Identify which cell holds the provided text, then report its (X, Y) central coordinate. 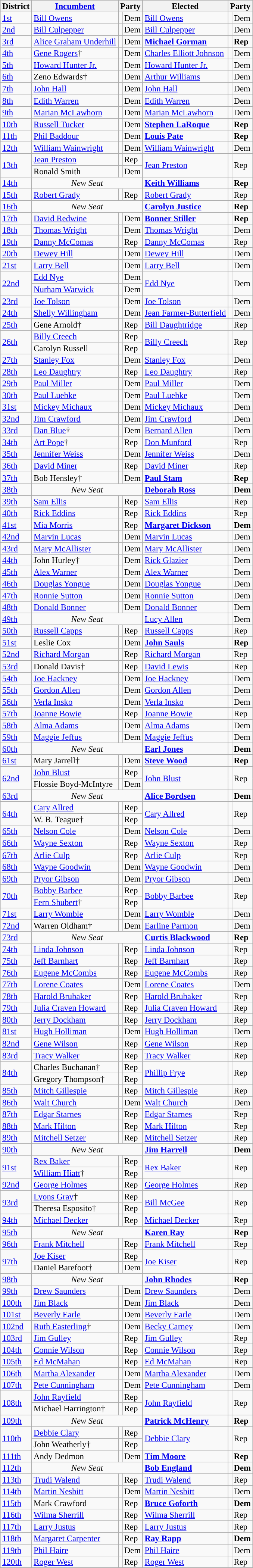
91st (16, 1167)
87th (16, 1114)
37th (16, 478)
8th (16, 101)
94th (16, 1220)
Carolyn Justice (185, 207)
109th (16, 1421)
111th (16, 1456)
Fern Shubert† (75, 902)
64th (16, 813)
Tim Moore (185, 1456)
76th (16, 973)
39th (16, 501)
47th (16, 596)
43rd (16, 548)
Don Munford (185, 442)
John Hurley† (75, 560)
Charles Buchanan† (75, 1067)
7th (16, 89)
William Hiatt† (75, 1173)
108th (16, 1403)
Louis Pate (185, 136)
79th (16, 1008)
66th (16, 843)
Ray Rapp (185, 1539)
Bruce Goforth (185, 1503)
45th (16, 572)
96th (16, 1244)
106th (16, 1374)
55th (16, 690)
Ronald Smith (75, 171)
48th (16, 607)
77th (16, 985)
69th (16, 879)
Mia Morris (75, 525)
104th (16, 1350)
14th (16, 183)
12th (16, 148)
Alice Bordsen (185, 796)
36th (16, 466)
68th (16, 867)
25th (16, 325)
113th (16, 1480)
101st (16, 1315)
David Lewis (185, 666)
38th (16, 489)
Lyons Gray† (75, 1197)
62nd (16, 778)
Michael Harrington† (75, 1409)
120th (16, 1562)
Ruth Easterling† (75, 1326)
3rd (16, 42)
Paul Stam (185, 478)
Gene Arnold† (75, 325)
24th (16, 313)
Zeno Edwards† (75, 77)
Andy Dedmon (75, 1456)
Margaret Carpenter (75, 1539)
61st (16, 761)
97th (16, 1262)
Bernard Allen (185, 431)
115th (16, 1503)
119th (16, 1550)
88th (16, 1126)
59th (16, 737)
114th (16, 1492)
30th (16, 395)
Rick Glazier (185, 560)
81st (16, 1032)
Steve Wood (185, 761)
26th (16, 342)
52nd (16, 655)
65th (16, 831)
42nd (16, 537)
Stephen LaRoque (185, 124)
118th (16, 1539)
Donald Davis† (75, 666)
Theresa Esposito† (75, 1209)
72nd (16, 926)
15th (16, 195)
Patrick McHenry (185, 1421)
95th (16, 1232)
44th (16, 560)
Jim Harrell (185, 1150)
74th (16, 949)
116th (16, 1515)
Lucy Allen (185, 619)
Jean Farmer-Butterfield (185, 313)
78th (16, 996)
Bob Hensley† (75, 478)
17th (16, 219)
23rd (16, 301)
27th (16, 360)
Nurham Warwick (75, 289)
19th (16, 242)
Phillip Frye (185, 1073)
1st (16, 18)
Becky Carney (185, 1326)
Carolyn Russell (75, 348)
2nd (16, 30)
District (16, 6)
49th (16, 619)
Art Pope† (75, 442)
9th (16, 112)
Margaret Dickson (185, 525)
40th (16, 513)
85th (16, 1091)
Earl Jones (185, 749)
18th (16, 230)
Deborah Ross (185, 489)
117th (16, 1527)
70th (16, 896)
Gene Rogers† (75, 53)
4th (16, 53)
Bill McGee (185, 1203)
Mark Crawford (75, 1503)
50th (16, 631)
Charles Elliott Johnson (185, 53)
Bonner Stiller (185, 219)
35th (16, 454)
Mary Jarrell† (75, 761)
33rd (16, 431)
31st (16, 407)
Karen Ray (185, 1232)
105th (16, 1362)
Daniel Barefoot† (75, 1267)
10th (16, 124)
99th (16, 1291)
102nd (16, 1326)
13th (16, 166)
Leslie Cox (75, 643)
16th (16, 207)
Earline Parmon (185, 926)
Keith Williams (185, 183)
112th (16, 1468)
Phil Baddour (75, 136)
Dan Blue† (75, 431)
103rd (16, 1338)
80th (16, 1020)
89th (16, 1138)
Curtis Blackwood (185, 938)
60th (16, 749)
29th (16, 384)
100th (16, 1303)
22nd (16, 284)
John Rhodes (185, 1279)
Bill Daughtridge (185, 325)
51st (16, 643)
Arthur Williams (185, 77)
Incumbent (75, 6)
75th (16, 961)
34th (16, 442)
11th (16, 136)
56th (16, 702)
John Sauls (185, 643)
Alice Graham Underhill (75, 42)
David Redwine (75, 219)
46th (16, 584)
83rd (16, 1055)
5th (16, 65)
82nd (16, 1043)
Flossie Boyd-McIntyre (75, 784)
98th (16, 1279)
54th (16, 678)
Russell Tucker (75, 124)
Shelly Willingham (75, 313)
21st (16, 266)
Gregory Thompson† (75, 1079)
107th (16, 1385)
58th (16, 725)
41st (16, 525)
Bob England (185, 1468)
Warren Oldham† (75, 926)
Michael Gorman (185, 42)
93rd (16, 1203)
32nd (16, 419)
92nd (16, 1185)
86th (16, 1102)
90th (16, 1150)
110th (16, 1439)
53rd (16, 666)
20th (16, 254)
57th (16, 714)
73rd (16, 938)
W. B. Teague† (75, 820)
John Weatherly† (75, 1444)
84th (16, 1073)
Elected (185, 6)
28th (16, 372)
63rd (16, 796)
67th (16, 855)
6th (16, 77)
71st (16, 914)
